Pinpoint the cell where the given text exists, returning its [X, Y] midpoint coordinate. 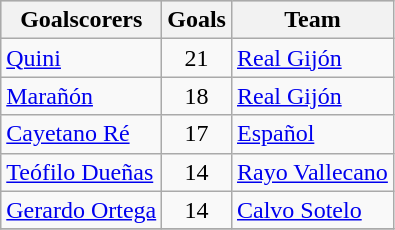
Marañón [82, 96]
Cayetano Ré [82, 134]
Teófilo Dueñas [82, 172]
Gerardo Ortega [82, 210]
Team [312, 20]
Calvo Sotelo [312, 210]
17 [197, 134]
Rayo Vallecano [312, 172]
Goalscorers [82, 20]
Quini [82, 58]
Goals [197, 20]
21 [197, 58]
18 [197, 96]
Español [312, 134]
